Locate the cell with the specified text and output its [X, Y] center coordinate. 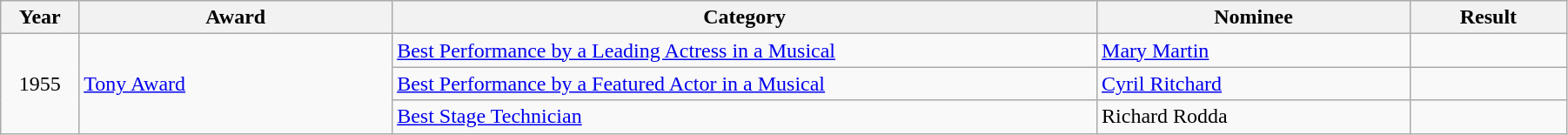
Cyril Ritchard [1254, 84]
Tony Award [236, 84]
Nominee [1254, 17]
Category [745, 17]
Best Performance by a Featured Actor in a Musical [745, 84]
Best Performance by a Leading Actress in a Musical [745, 51]
Award [236, 17]
Mary Martin [1254, 51]
1955 [40, 84]
Best Stage Technician [745, 117]
Year [40, 17]
Richard Rodda [1254, 117]
Result [1488, 17]
